Detect which cell encompasses the target text, then output its (x, y) center coordinate. 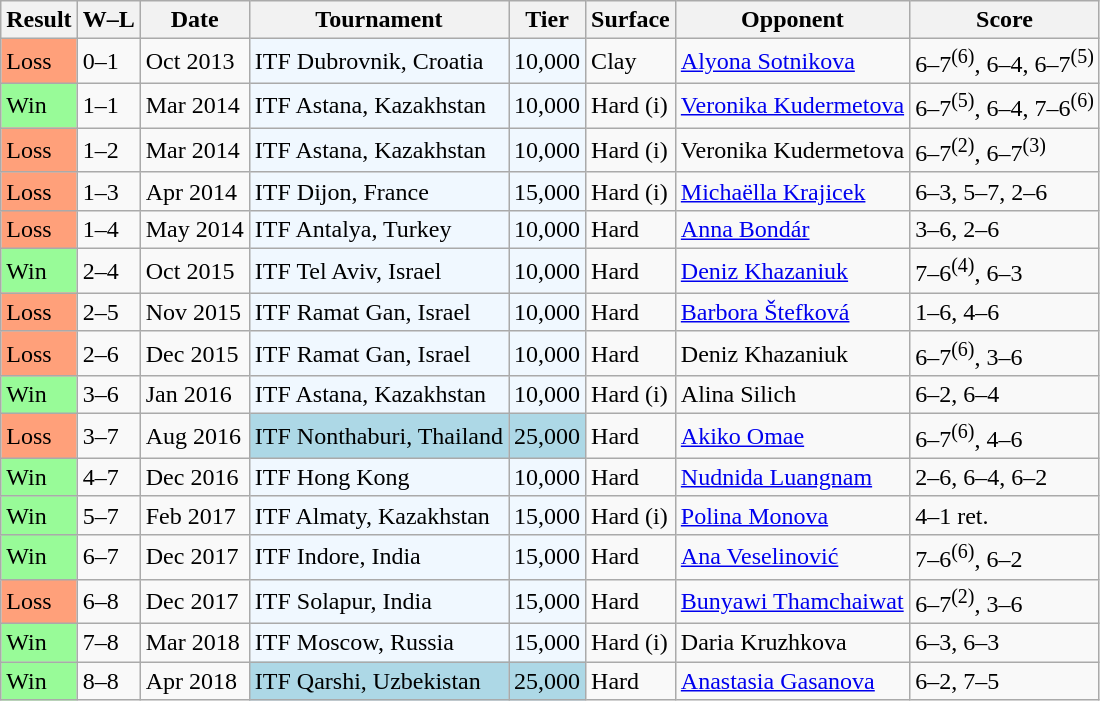
2–6 (108, 354)
Apr 2014 (194, 191)
ITF Hong Kong (378, 477)
6–7(5), 6–4, 7–6(6) (1005, 106)
Surface (631, 20)
Mar 2018 (194, 643)
ITF Tel Aviv, Israel (378, 272)
ITF Indore, India (378, 558)
Jan 2016 (194, 395)
6–2, 7–5 (1005, 681)
Date (194, 20)
Dec 2015 (194, 354)
ITF Almaty, Kazakhstan (378, 515)
2–6, 6–4, 6–2 (1005, 477)
Bunyawi Thamchaiwat (792, 602)
Oct 2013 (194, 62)
W–L (108, 20)
ITF Moscow, Russia (378, 643)
7–6(6), 6–2 (1005, 558)
Barbora Štefková (792, 312)
ITF Dubrovnik, Croatia (378, 62)
6–7 (108, 558)
Clay (631, 62)
6–3, 6–3 (1005, 643)
Ana Veselinović (792, 558)
ITF Solapur, India (378, 602)
Alina Silich (792, 395)
6–2, 6–4 (1005, 395)
Michaëlla Krajicek (792, 191)
1–3 (108, 191)
Feb 2017 (194, 515)
May 2014 (194, 230)
Anastasia Gasanova (792, 681)
1–2 (108, 150)
Alyona Sotnikova (792, 62)
Aug 2016 (194, 436)
6–7(6), 6–4, 6–7(5) (1005, 62)
Dec 2016 (194, 477)
1–4 (108, 230)
2–5 (108, 312)
Tournament (378, 20)
Daria Kruzhkova (792, 643)
2–4 (108, 272)
ITF Qarshi, Uzbekistan (378, 681)
Opponent (792, 20)
3–6 (108, 395)
Tier (548, 20)
6–7(2), 6–7(3) (1005, 150)
Result (39, 20)
0–1 (108, 62)
7–6(4), 6–3 (1005, 272)
ITF Nonthaburi, Thailand (378, 436)
Polina Monova (792, 515)
ITF Dijon, France (378, 191)
6–7(6), 3–6 (1005, 354)
4–1 ret. (1005, 515)
1–6, 4–6 (1005, 312)
3–7 (108, 436)
8–8 (108, 681)
6–8 (108, 602)
6–7(2), 3–6 (1005, 602)
7–8 (108, 643)
ITF Antalya, Turkey (378, 230)
Apr 2018 (194, 681)
1–1 (108, 106)
4–7 (108, 477)
Akiko Omae (792, 436)
Nov 2015 (194, 312)
3–6, 2–6 (1005, 230)
Nudnida Luangnam (792, 477)
5–7 (108, 515)
6–7(6), 4–6 (1005, 436)
6–3, 5–7, 2–6 (1005, 191)
Anna Bondár (792, 230)
Oct 2015 (194, 272)
Score (1005, 20)
